Extract the (x, y) coordinate from the center of the cell holding the provided text.  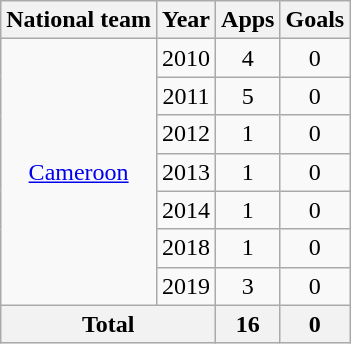
Apps (248, 20)
Total (108, 324)
National team (79, 20)
4 (248, 58)
2010 (186, 58)
Cameroon (79, 172)
5 (248, 96)
Goals (315, 20)
2018 (186, 248)
16 (248, 324)
2013 (186, 172)
2012 (186, 134)
Year (186, 20)
3 (248, 286)
2011 (186, 96)
2014 (186, 210)
2019 (186, 286)
